Search for the cell housing the specified text and yield its [X, Y] center coordinate. 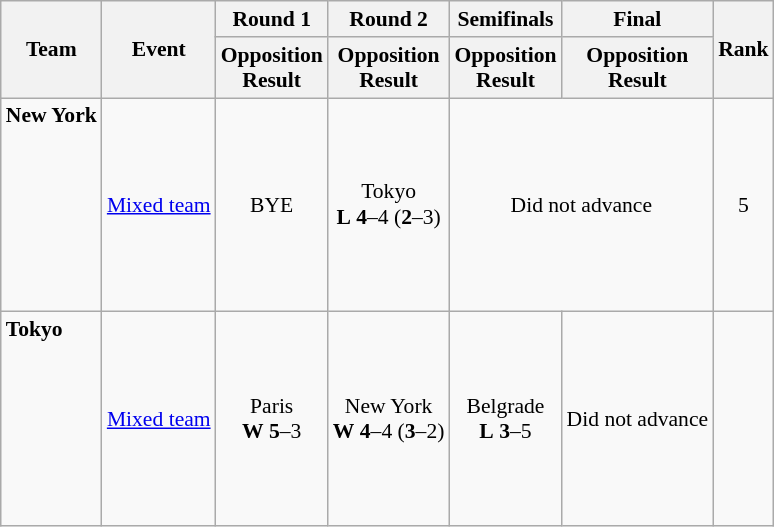
Paris W 5–3 [272, 419]
Final [638, 19]
Tokyo [52, 419]
Round 1 [272, 19]
Tokyo L 4–4 (2–3) [389, 205]
Belgrade L 3–5 [505, 419]
Semifinals [505, 19]
New York [52, 205]
5 [744, 205]
Event [159, 50]
Round 2 [389, 19]
Team [52, 50]
Rank [744, 50]
BYE [272, 205]
New York W 4–4 (3–2) [389, 419]
